Find where the given text appears and provide that cell's center as [x, y] coordinate. 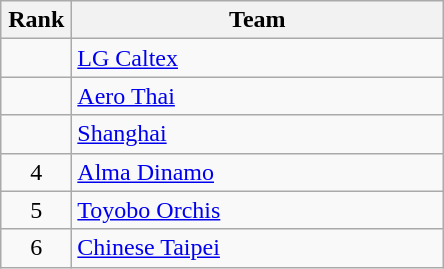
Alma Dinamo [258, 172]
Aero Thai [258, 96]
4 [36, 172]
6 [36, 248]
Shanghai [258, 134]
LG Caltex [258, 58]
Chinese Taipei [258, 248]
Team [258, 20]
5 [36, 210]
Rank [36, 20]
Toyobo Orchis [258, 210]
